Scan for the cell matching the given text and deliver its [X, Y] coordinate at center. 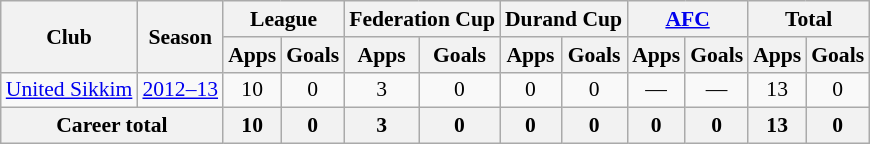
2012–13 [180, 90]
League [284, 19]
AFC [688, 19]
Season [180, 36]
United Sikkim [70, 90]
Total [808, 19]
Career total [112, 126]
Durand Cup [564, 19]
Club [70, 36]
Federation Cup [422, 19]
